Find where the given text appears and provide that cell's center as [x, y] coordinate. 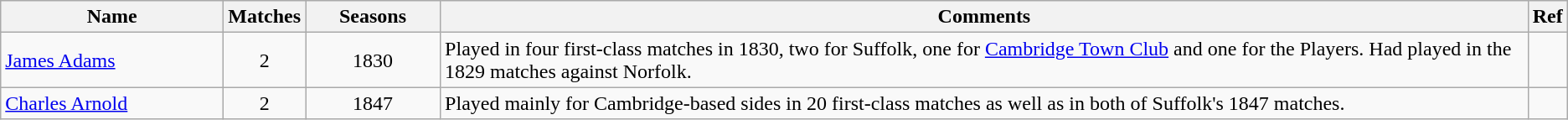
Seasons [374, 17]
Ref [1548, 17]
Played mainly for Cambridge-based sides in 20 first-class matches as well as in both of Suffolk's 1847 matches. [985, 103]
1847 [374, 103]
Matches [265, 17]
Charles Arnold [112, 103]
Comments [985, 17]
James Adams [112, 60]
Name [112, 17]
1830 [374, 60]
